Detect which cell encompasses the target text, then output its (X, Y) center coordinate. 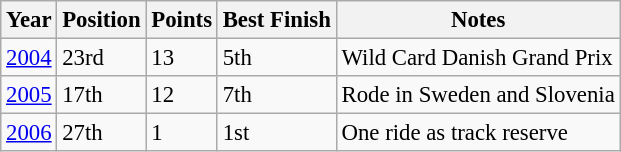
5th (276, 58)
Points (182, 20)
Rode in Sweden and Slovenia (478, 95)
Best Finish (276, 20)
17th (102, 95)
23rd (102, 58)
13 (182, 58)
27th (102, 133)
12 (182, 95)
One ride as track reserve (478, 133)
2005 (29, 95)
Notes (478, 20)
1st (276, 133)
Year (29, 20)
1 (182, 133)
Position (102, 20)
7th (276, 95)
2006 (29, 133)
2004 (29, 58)
Wild Card Danish Grand Prix (478, 58)
